From the cell containing the given text, extract its center point as (X, Y) coordinate. 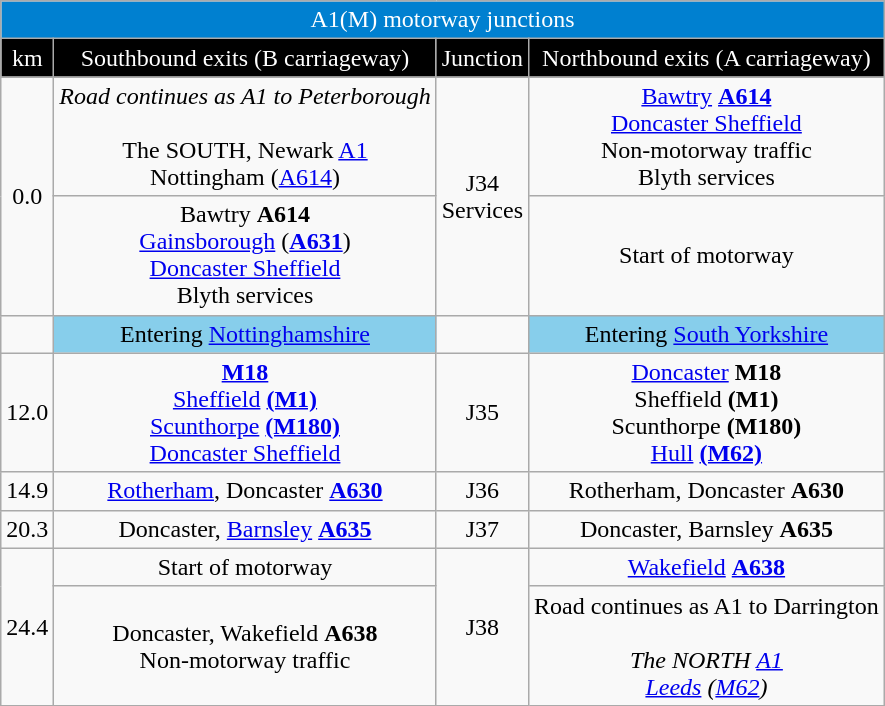
km (28, 58)
Bawtry A614Gainsborough (A631)Doncaster Sheffield Blyth services (245, 256)
A1(M) motorway junctions (443, 20)
Northbound exits (A carriageway) (707, 58)
J37 (482, 529)
J35 (482, 412)
J36 (482, 491)
Doncaster, Wakefield A638Non-motorway traffic (245, 646)
Bawtry A614 Doncaster Sheffield Non-motorway trafficBlyth services (707, 136)
Road continues as A1 to PeterboroughThe SOUTH, Newark A1Nottingham (A614) (245, 136)
0.0 (28, 196)
14.9 (28, 491)
J38 (482, 626)
24.4 (28, 626)
20.3 (28, 529)
M18Sheffield (M1)Scunthorpe (M180)Doncaster Sheffield (245, 412)
Doncaster M18 Sheffield (M1) Scunthorpe (M180) Hull (M62) (707, 412)
Entering South Yorkshire (707, 334)
Wakefield A638 (707, 567)
Road continues as A1 to DarringtonThe NORTH A1Leeds (M62) (707, 646)
12.0 (28, 412)
Southbound exits (B carriageway) (245, 58)
J34Services (482, 196)
Junction (482, 58)
Entering Nottinghamshire (245, 334)
